Locate the cell with the specified text and output its [x, y] center coordinate. 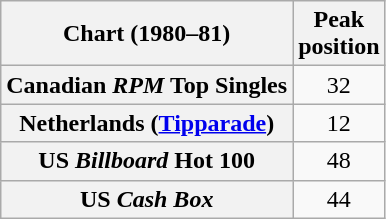
12 [339, 123]
48 [339, 161]
Netherlands (Tipparade) [147, 123]
Canadian RPM Top Singles [147, 85]
Chart (1980–81) [147, 34]
Peakposition [339, 34]
US Billboard Hot 100 [147, 161]
US Cash Box [147, 199]
32 [339, 85]
44 [339, 199]
